Determine the (x, y) coordinate at the center of the cell enclosing the given text.  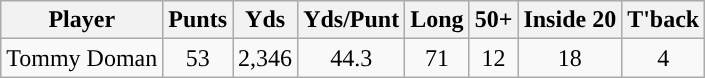
18 (570, 58)
Long (437, 20)
4 (664, 58)
Inside 20 (570, 20)
50+ (494, 20)
Player (82, 20)
53 (198, 58)
Yds (266, 20)
71 (437, 58)
44.3 (352, 58)
12 (494, 58)
T'back (664, 20)
Yds/Punt (352, 20)
2,346 (266, 58)
Punts (198, 20)
Tommy Doman (82, 58)
